Extract the [x, y] coordinate from the center of the cell holding the provided text.  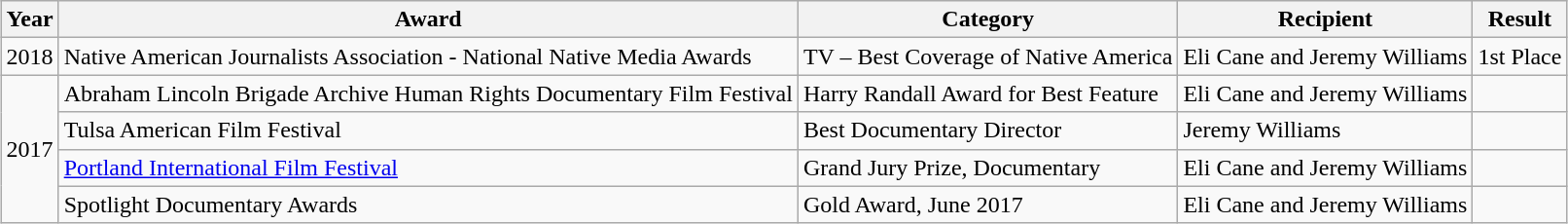
Jeremy Williams [1325, 131]
Gold Award, June 2017 [988, 205]
2018 [29, 56]
Award [428, 19]
Abraham Lincoln Brigade Archive Human Rights Documentary Film Festival [428, 93]
1st Place [1519, 56]
TV – Best Coverage of Native America [988, 56]
Grand Jury Prize, Documentary [988, 168]
Native American Journalists Association - National Native Media Awards [428, 56]
Portland International Film Festival [428, 168]
Best Documentary Director [988, 131]
2017 [29, 149]
Tulsa American Film Festival [428, 131]
Recipient [1325, 19]
Year [29, 19]
Category [988, 19]
Result [1519, 19]
Spotlight Documentary Awards [428, 205]
Harry Randall Award for Best Feature [988, 93]
